Pinpoint the cell where the given text exists, returning its [x, y] midpoint coordinate. 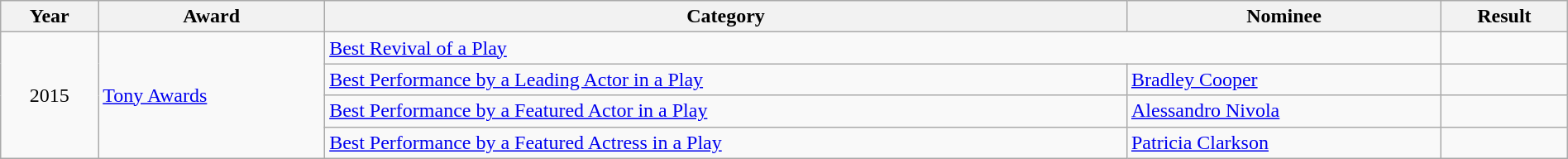
Result [1505, 17]
Category [726, 17]
Patricia Clarkson [1284, 142]
Award [212, 17]
Best Revival of a Play [883, 48]
Year [50, 17]
Best Performance by a Leading Actor in a Play [726, 79]
Tony Awards [212, 95]
Nominee [1284, 17]
Best Performance by a Featured Actor in a Play [726, 111]
Best Performance by a Featured Actress in a Play [726, 142]
Alessandro Nivola [1284, 111]
2015 [50, 95]
Bradley Cooper [1284, 79]
